Return [X, Y] of the center of cell containing provided text 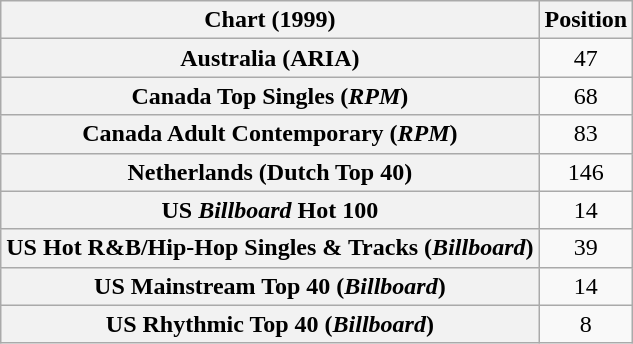
Position [586, 20]
Canada Top Singles (RPM) [270, 96]
US Hot R&B/Hip-Hop Singles & Tracks (Billboard) [270, 248]
39 [586, 248]
47 [586, 58]
Netherlands (Dutch Top 40) [270, 172]
Canada Adult Contemporary (RPM) [270, 134]
Australia (ARIA) [270, 58]
146 [586, 172]
8 [586, 324]
Chart (1999) [270, 20]
US Rhythmic Top 40 (Billboard) [270, 324]
83 [586, 134]
US Billboard Hot 100 [270, 210]
US Mainstream Top 40 (Billboard) [270, 286]
68 [586, 96]
